Search for the cell housing the specified text and yield its [x, y] center coordinate. 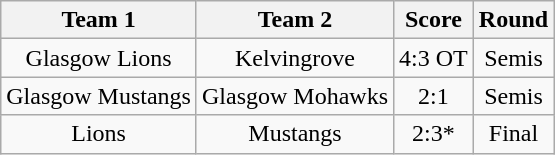
Glasgow Mohawks [294, 96]
Kelvingrove [294, 58]
Team 2 [294, 20]
Mustangs [294, 134]
Final [513, 134]
Score [434, 20]
Team 1 [99, 20]
2:3* [434, 134]
2:1 [434, 96]
Glasgow Lions [99, 58]
4:3 OT [434, 58]
Glasgow Mustangs [99, 96]
Round [513, 20]
Lions [99, 134]
